For the text-containing cell, return its midpoint in (X, Y) coordinate format. 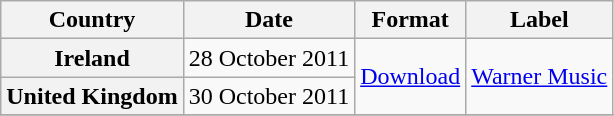
Format (410, 20)
28 October 2011 (268, 58)
Ireland (92, 58)
Label (540, 20)
Warner Music (540, 77)
United Kingdom (92, 96)
30 October 2011 (268, 96)
Download (410, 77)
Country (92, 20)
Date (268, 20)
